Provide the (x, y) coordinate of the cell's center where the given text is located.  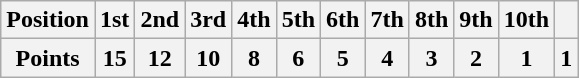
4 (387, 58)
Points (48, 58)
3 (431, 58)
7th (387, 20)
4th (254, 20)
6 (298, 58)
15 (114, 58)
5 (343, 58)
5th (298, 20)
10 (208, 58)
1st (114, 20)
2 (476, 58)
Position (48, 20)
9th (476, 20)
2nd (160, 20)
12 (160, 58)
3rd (208, 20)
8 (254, 58)
8th (431, 20)
6th (343, 20)
10th (526, 20)
